Find where the given text appears and provide that cell's center as (x, y) coordinate. 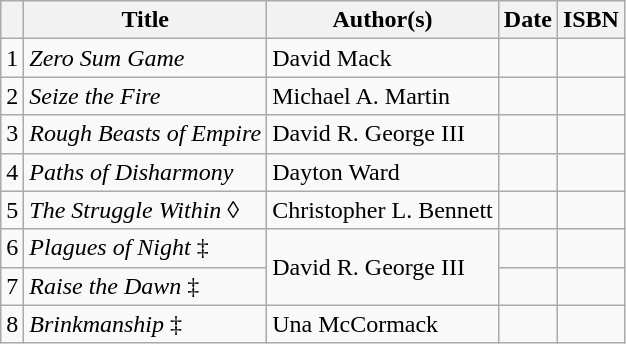
Una McCormack (383, 324)
5 (12, 210)
David Mack (383, 58)
Date (528, 20)
7 (12, 286)
Michael A. Martin (383, 96)
Brinkmanship ‡ (146, 324)
Paths of Disharmony (146, 172)
8 (12, 324)
Title (146, 20)
Christopher L. Bennett (383, 210)
1 (12, 58)
Dayton Ward (383, 172)
ISBN (590, 20)
Zero Sum Game (146, 58)
Plagues of Night ‡ (146, 248)
4 (12, 172)
Raise the Dawn ‡ (146, 286)
Seize the Fire (146, 96)
Author(s) (383, 20)
Rough Beasts of Empire (146, 134)
6 (12, 248)
The Struggle Within ◊ (146, 210)
3 (12, 134)
2 (12, 96)
